Capture the cell that displays the provided text and extract its (x, y) central coordinate. 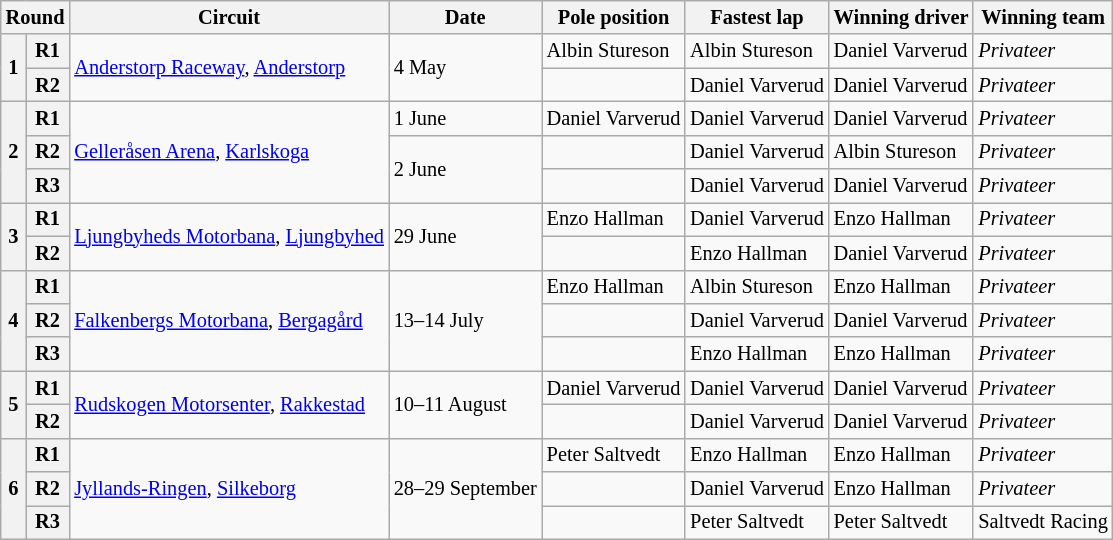
Ljungbyheds Motorbana, Ljungbyhed (228, 236)
Circuit (228, 17)
28–29 September (466, 488)
Gelleråsen Arena, Karlskoga (228, 152)
Rudskogen Motorsenter, Rakkestad (228, 404)
2 June (466, 168)
Falkenbergs Motorbana, Bergagård (228, 320)
2 (14, 152)
Winning team (1042, 17)
13–14 July (466, 320)
1 (14, 68)
Anderstorp Raceway, Anderstorp (228, 68)
Pole position (614, 17)
Round (36, 17)
10–11 August (466, 404)
4 May (466, 68)
Saltvedt Racing (1042, 522)
1 June (466, 118)
6 (14, 488)
4 (14, 320)
Date (466, 17)
Jyllands-Ringen, Silkeborg (228, 488)
5 (14, 404)
29 June (466, 236)
3 (14, 236)
Fastest lap (756, 17)
Winning driver (902, 17)
